From the cell containing the given text, extract its center point as [X, Y] coordinate. 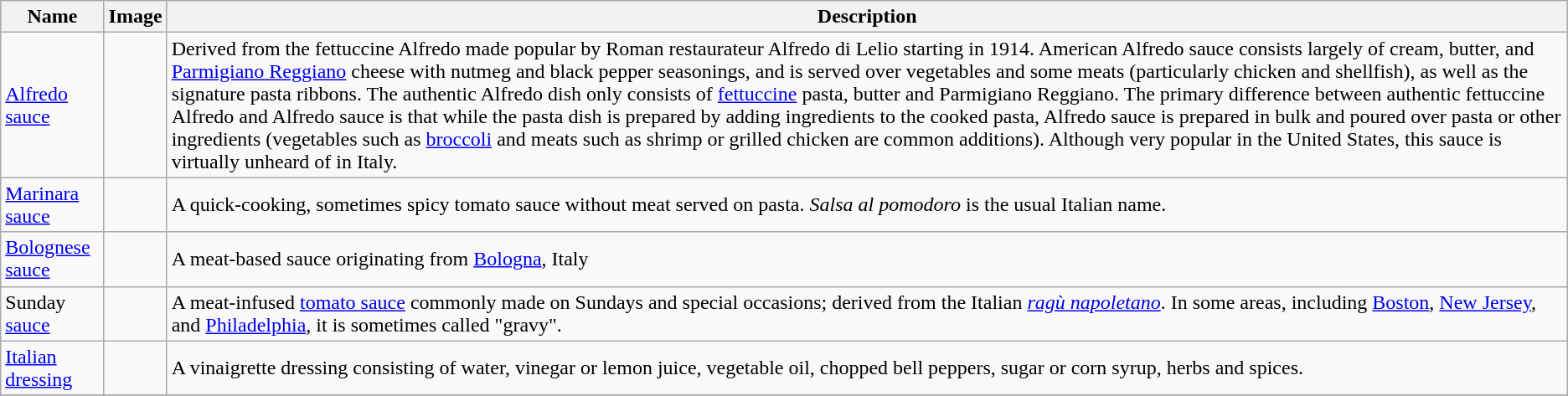
Alfredo sauce [52, 105]
Italian dressing [52, 368]
Name [52, 17]
Image [136, 17]
Marinara sauce [52, 204]
Bolognese sauce [52, 260]
A meat-based sauce originating from Bologna, Italy [867, 260]
A vinaigrette dressing consisting of water, vinegar or lemon juice, vegetable oil, chopped bell peppers, sugar or corn syrup, herbs and spices. [867, 368]
A quick-cooking, sometimes spicy tomato sauce without meat served on pasta. Salsa al pomodoro is the usual Italian name. [867, 204]
Sunday sauce [52, 313]
Description [867, 17]
